From the cell containing the given text, extract its center point as [X, Y] coordinate. 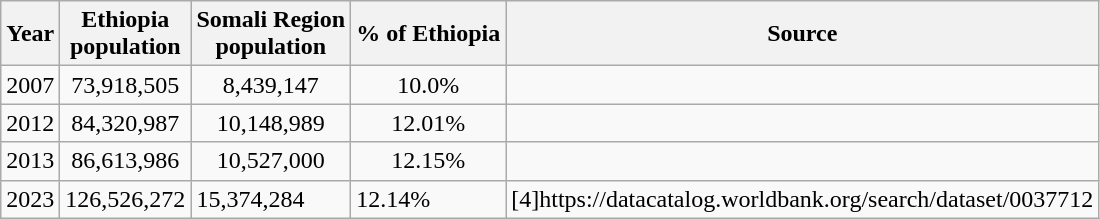
8,439,147 [271, 85]
Source [802, 34]
Somali Regionpopulation [271, 34]
10,527,000 [271, 161]
10.0% [428, 85]
15,374,284 [271, 199]
2007 [30, 85]
12.01% [428, 123]
2023 [30, 199]
2013 [30, 161]
2012 [30, 123]
12.14% [428, 199]
Year [30, 34]
86,613,986 [126, 161]
12.15% [428, 161]
84,320,987 [126, 123]
10,148,989 [271, 123]
% of Ethiopia [428, 34]
126,526,272 [126, 199]
73,918,505 [126, 85]
[4]https://datacatalog.worldbank.org/search/dataset/0037712 [802, 199]
Ethiopiapopulation [126, 34]
